Return [X, Y] of the center of cell containing provided text 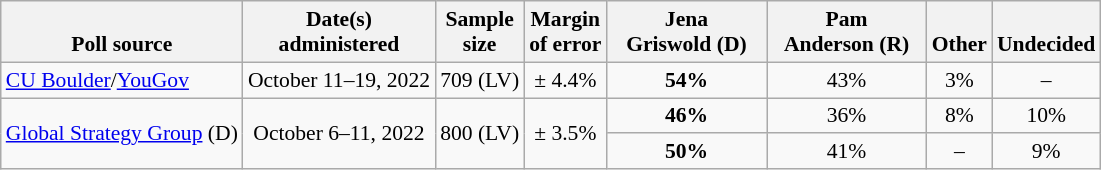
8% [960, 116]
October 11–19, 2022 [339, 80]
JenaGriswold (D) [686, 32]
Poll source [122, 32]
709 (LV) [480, 80]
43% [847, 80]
Samplesize [480, 32]
10% [1046, 116]
PamAnderson (R) [847, 32]
36% [847, 116]
± 4.4% [565, 80]
800 (LV) [480, 134]
CU Boulder/YouGov [122, 80]
Undecided [1046, 32]
Global Strategy Group (D) [122, 134]
Other [960, 32]
9% [1046, 152]
50% [686, 152]
Marginof error [565, 32]
October 6–11, 2022 [339, 134]
3% [960, 80]
Date(s)administered [339, 32]
46% [686, 116]
41% [847, 152]
± 3.5% [565, 134]
54% [686, 80]
